Return the [x, y] coordinate for the center point of the cell that contains the specified text.  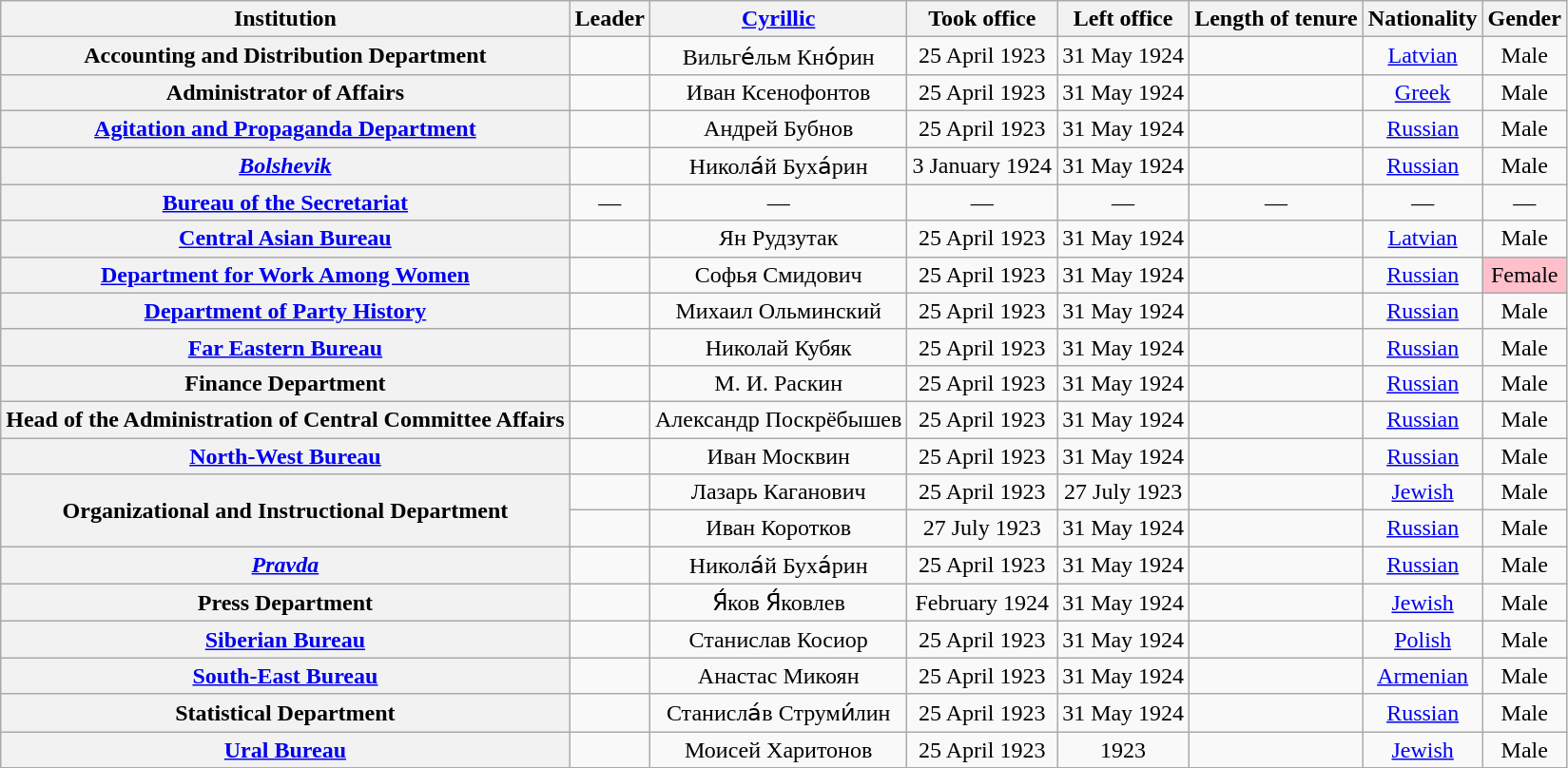
Took office [982, 19]
Armenian [1423, 676]
Administrator of Affairs [285, 92]
South-East Bureau [285, 676]
Leader [610, 19]
М. И. Раскин [778, 383]
Organizational and Instructional Department [285, 510]
Bureau of the Secretariat [285, 202]
Central Asian Bureau [285, 239]
Я́ков Я́ковлев [778, 603]
Лазарь Каганович [778, 492]
Pravda [285, 566]
Михаил Ольминский [778, 311]
Софья Смидович [778, 275]
3 January 1924 [982, 165]
Bolshevik [285, 165]
Left office [1124, 19]
Моисей Харитонов [778, 750]
Анастас Микоян [778, 676]
Александр Поскрёбышев [778, 419]
Станислав Косиор [778, 640]
Ян Рудзутак [778, 239]
Ural Bureau [285, 750]
Institution [285, 19]
Nationality [1423, 19]
Polish [1423, 640]
Николай Кубяк [778, 347]
Department of Party History [285, 311]
Agitation and Propaganda Department [285, 128]
February 1924 [982, 603]
Андрей Бубнов [778, 128]
Cyrillic [778, 19]
Вильге́льм Кно́рин [778, 56]
Press Department [285, 603]
Head of the Administration of Central Committee Affairs [285, 419]
Department for Work Among Women [285, 275]
Gender [1524, 19]
Иван Ксенофонтов [778, 92]
Length of tenure [1276, 19]
Statistical Department [285, 713]
Greek [1423, 92]
Accounting and Distribution Department [285, 56]
Siberian Bureau [285, 640]
Female [1524, 275]
Станисла́в Струми́лин [778, 713]
North-West Bureau [285, 455]
Far Eastern Bureau [285, 347]
Finance Department [285, 383]
1923 [1124, 750]
Иван Коротков [778, 528]
Иван Москвин [778, 455]
